Capture the cell that displays the provided text and extract its [x, y] central coordinate. 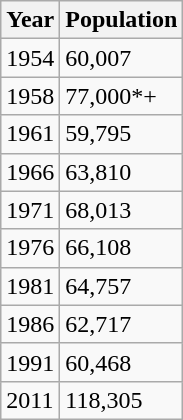
2011 [30, 400]
68,013 [122, 210]
1981 [30, 286]
60,007 [122, 58]
63,810 [122, 172]
1976 [30, 248]
64,757 [122, 286]
66,108 [122, 248]
1966 [30, 172]
Population [122, 20]
Year [30, 20]
1986 [30, 324]
1991 [30, 362]
62,717 [122, 324]
77,000*+ [122, 96]
1954 [30, 58]
60,468 [122, 362]
118,305 [122, 400]
1958 [30, 96]
1971 [30, 210]
1961 [30, 134]
59,795 [122, 134]
